Pinpoint the cell where the given text exists, returning its [x, y] midpoint coordinate. 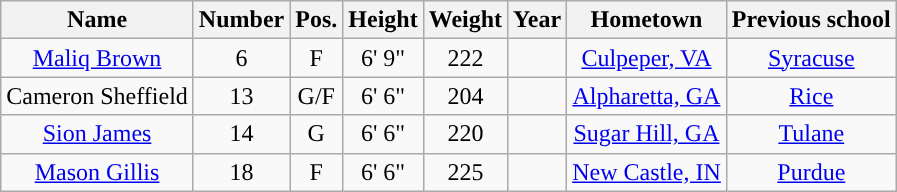
6' 9" [383, 58]
Culpeper, VA [647, 58]
Year [538, 20]
Purdue [811, 172]
Alpharetta, GA [647, 96]
G [316, 134]
Cameron Sheffield [98, 96]
Rice [811, 96]
Sion James [98, 134]
18 [241, 172]
Number [241, 20]
Pos. [316, 20]
Hometown [647, 20]
Maliq Brown [98, 58]
G/F [316, 96]
Sugar Hill, GA [647, 134]
Name [98, 20]
Previous school [811, 20]
204 [465, 96]
225 [465, 172]
13 [241, 96]
Mason Gillis [98, 172]
New Castle, IN [647, 172]
220 [465, 134]
14 [241, 134]
222 [465, 58]
6 [241, 58]
Weight [465, 20]
Height [383, 20]
Tulane [811, 134]
Syracuse [811, 58]
